Find where the given text appears and provide that cell's center as (X, Y) coordinate. 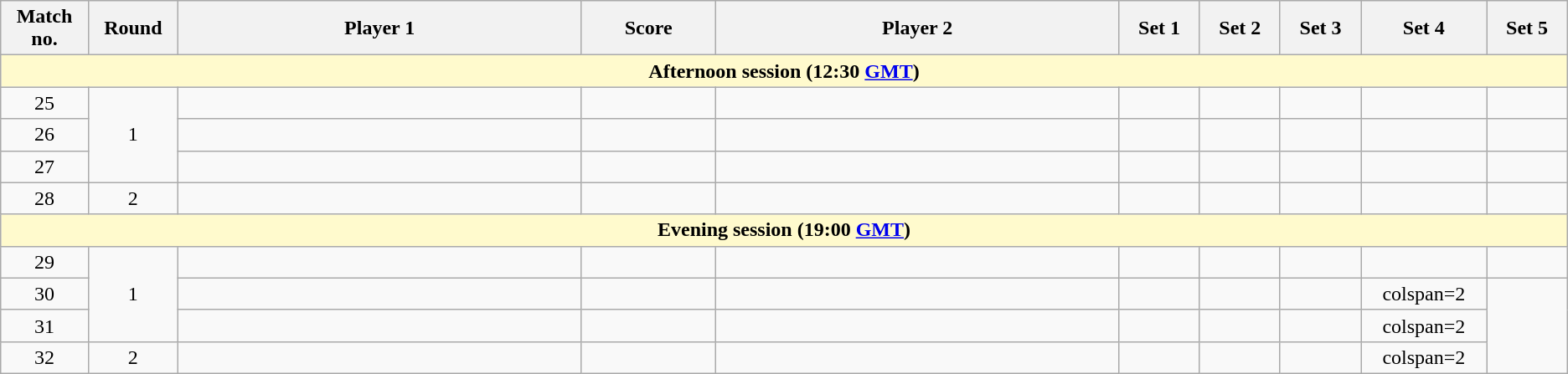
Set 3 (1320, 28)
Match no. (45, 28)
Set 2 (1240, 28)
32 (45, 357)
Set 1 (1159, 28)
Round (132, 28)
28 (45, 198)
Set 4 (1424, 28)
29 (45, 262)
Afternoon session (12:30 GMT) (784, 71)
Evening session (19:00 GMT) (784, 230)
Set 5 (1527, 28)
30 (45, 294)
Player 2 (916, 28)
Score (648, 28)
31 (45, 325)
25 (45, 103)
26 (45, 135)
Player 1 (379, 28)
27 (45, 167)
